Extract the (x, y) coordinate from the center of the cell holding the provided text.  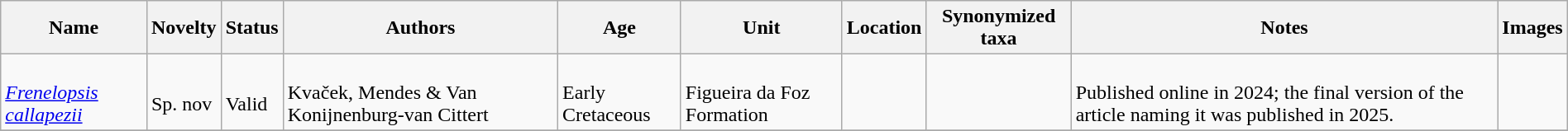
Sp. nov (184, 92)
Valid (251, 92)
Kvaček, Mendes & Van Konijnenburg-van Cittert (420, 92)
Unit (761, 28)
Notes (1284, 28)
Early Cretaceous (620, 92)
Name (74, 28)
Images (1532, 28)
Novelty (184, 28)
Synonymized taxa (999, 28)
Authors (420, 28)
Figueira da Foz Formation (761, 92)
Frenelopsis callapezii (74, 92)
Published online in 2024; the final version of the article naming it was published in 2025. (1284, 92)
Age (620, 28)
Status (251, 28)
Location (884, 28)
